Return the (x, y) coordinate for the center point of the cell that contains the specified text.  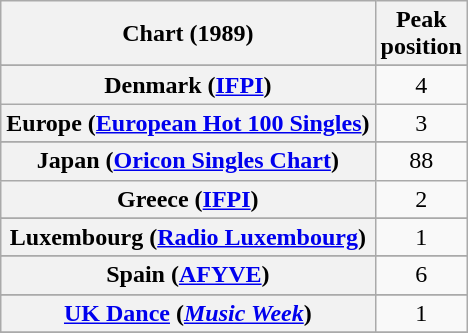
Greece (IFPI) (188, 199)
2 (421, 199)
Denmark (IFPI) (188, 85)
Japan (Oricon Singles Chart) (188, 161)
88 (421, 161)
3 (421, 123)
4 (421, 85)
6 (421, 275)
Europe (European Hot 100 Singles) (188, 123)
Spain (AFYVE) (188, 275)
Chart (1989) (188, 34)
Peakposition (421, 34)
UK Dance (Music Week) (188, 313)
Luxembourg (Radio Luxembourg) (188, 237)
